Return [X, Y] of the center of cell containing provided text 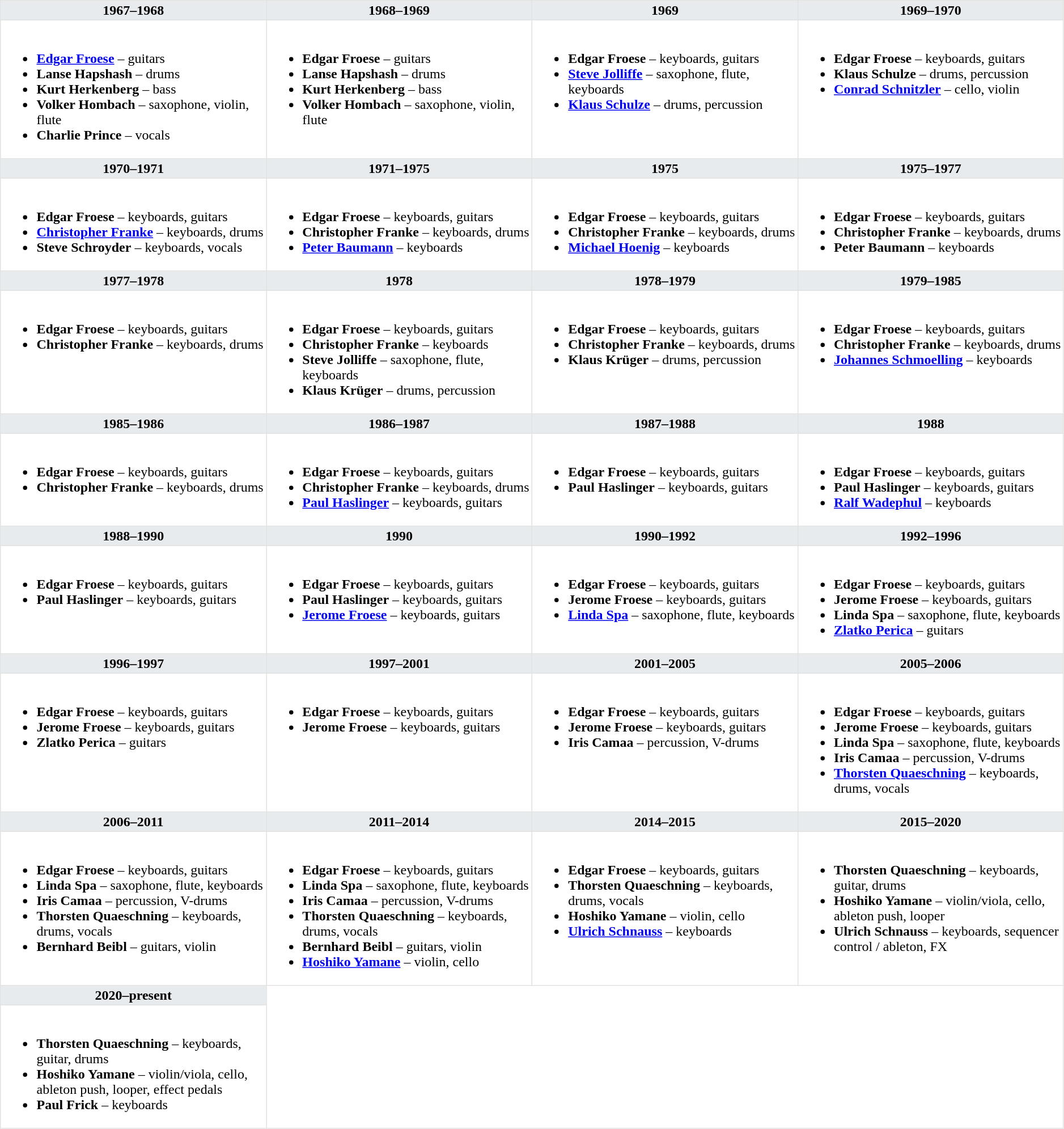
Edgar Froese – keyboards, guitarsChristopher Franke – keyboards, drumsMichael Hoenig – keyboards [664, 225]
Thorsten Quaeschning – keyboards, guitar, drumsHoshiko Yamane – violin/viola, cello, ableton push, looper, effect pedalsPaul Frick – keyboards [134, 1067]
Edgar Froese – keyboards, guitarsPaul Haslinger – keyboards, guitarsRalf Wadephul – keyboards [931, 480]
1987–1988 [664, 424]
Edgar Froese – keyboards, guitarsJerome Froese – keyboards, guitarsLinda Spa – saxophone, flute, keyboards [664, 599]
Edgar Froese – keyboards, guitarsThorsten Quaeschning – keyboards, drums, vocalsHoshiko Yamane – violin, celloUlrich Schnauss – keyboards [664, 908]
Edgar Froese – guitarsLanse Hapshash – drumsKurt Herkenberg – bassVolker Hombach – saxophone, violin, fluteCharlie Prince – vocals [134, 89]
1990 [399, 536]
1978 [399, 281]
Edgar Froese – keyboards, guitarsKlaus Schulze – drums, percussionConrad Schnitzler – cello, violin [931, 89]
Edgar Froese – keyboards, guitarsJerome Froese – keyboards, guitars [399, 742]
2014–2015 [664, 822]
1985–1986 [134, 424]
2020–present [134, 995]
1968–1969 [399, 10]
1975–1977 [931, 168]
Edgar Froese – keyboards, guitarsJerome Froese – keyboards, guitarsIris Camaa – percussion, V-drums [664, 742]
2005–2006 [931, 663]
1975 [664, 168]
1996–1997 [134, 663]
1988–1990 [134, 536]
1969 [664, 10]
1990–1992 [664, 536]
Edgar Froese – keyboards, guitarsChristopher Franke – keyboards, drumsKlaus Krüger – drums, percussion [664, 352]
1969–1970 [931, 10]
Edgar Froese – guitarsLanse Hapshash – drumsKurt Herkenberg – bassVolker Hombach – saxophone, violin, flute [399, 89]
1970–1971 [134, 168]
1978–1979 [664, 281]
2015–2020 [931, 822]
Edgar Froese – keyboards, guitarsPaul Haslinger – keyboards, guitarsJerome Froese – keyboards, guitars [399, 599]
1971–1975 [399, 168]
1997–2001 [399, 663]
2001–2005 [664, 663]
2006–2011 [134, 822]
Edgar Froese – keyboards, guitarsSteve Jolliffe – saxophone, flute, keyboardsKlaus Schulze – drums, percussion [664, 89]
Edgar Froese – keyboards, guitarsJerome Froese – keyboards, guitarsLinda Spa – saxophone, flute, keyboardsZlatko Perica – guitars [931, 599]
Edgar Froese – keyboards, guitarsChristopher Franke – keyboards, drumsSteve Schroyder – keyboards, vocals [134, 225]
Edgar Froese – keyboards, guitarsChristopher Franke – keyboardsSteve Jolliffe – saxophone, flute, keyboardsKlaus Krüger – drums, percussion [399, 352]
Edgar Froese – keyboards, guitarsChristopher Franke – keyboards, drumsJohannes Schmoelling – keyboards [931, 352]
1986–1987 [399, 424]
1977–1978 [134, 281]
Edgar Froese – keyboards, guitarsChristopher Franke – keyboards, drumsPaul Haslinger – keyboards, guitars [399, 480]
1967–1968 [134, 10]
2011–2014 [399, 822]
1979–1985 [931, 281]
1992–1996 [931, 536]
Edgar Froese – keyboards, guitarsJerome Froese – keyboards, guitarsZlatko Perica – guitars [134, 742]
1988 [931, 424]
